Locate the cell with the specified text and output its (X, Y) center coordinate. 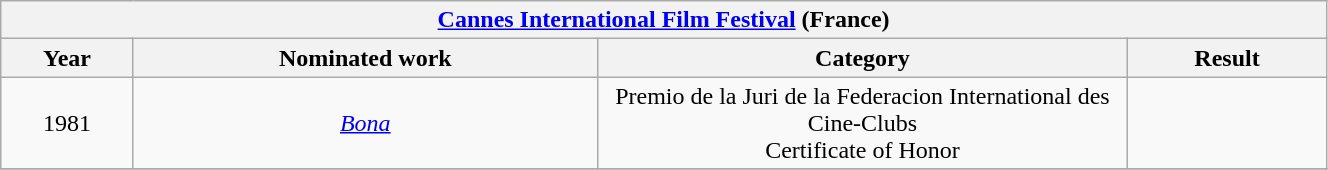
Nominated work (365, 58)
Premio de la Juri de la Federacion International des Cine-ClubsCertificate of Honor (862, 123)
Result (1228, 58)
Bona (365, 123)
Category (862, 58)
Year (68, 58)
1981 (68, 123)
Cannes International Film Festival (France) (664, 20)
